Scan for the cell matching the given text and deliver its (x, y) coordinate at center. 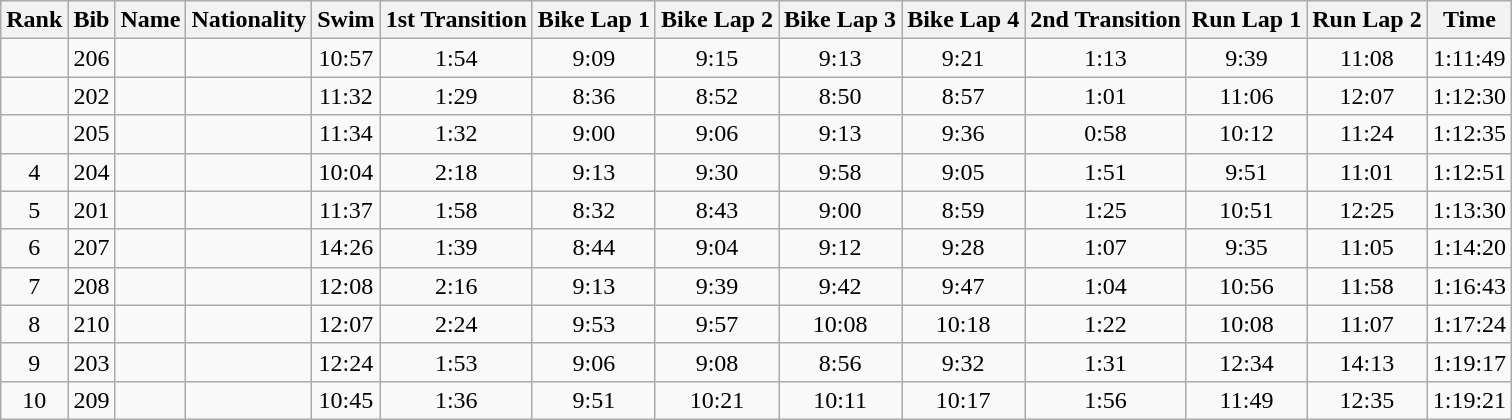
8:56 (840, 362)
1:32 (456, 134)
10:04 (346, 172)
1:31 (1106, 362)
14:26 (346, 248)
14:13 (1367, 362)
1:19:21 (1469, 400)
11:37 (346, 210)
Bike Lap 1 (594, 20)
8:43 (716, 210)
0:58 (1106, 134)
9 (34, 362)
1:51 (1106, 172)
9:05 (964, 172)
203 (92, 362)
9:35 (1246, 248)
210 (92, 324)
9:58 (840, 172)
10:17 (964, 400)
8:36 (594, 96)
9:36 (964, 134)
9:09 (594, 58)
11:32 (346, 96)
1:22 (1106, 324)
1:29 (456, 96)
1:16:43 (1469, 286)
204 (92, 172)
1:58 (456, 210)
Run Lap 1 (1246, 20)
1st Transition (456, 20)
9:08 (716, 362)
1:01 (1106, 96)
1:12:30 (1469, 96)
1:36 (456, 400)
11:34 (346, 134)
11:06 (1246, 96)
8:50 (840, 96)
5 (34, 210)
1:13:30 (1469, 210)
Run Lap 2 (1367, 20)
12:24 (346, 362)
2:16 (456, 286)
11:24 (1367, 134)
202 (92, 96)
10:56 (1246, 286)
1:13 (1106, 58)
9:30 (716, 172)
1:11:49 (1469, 58)
10:51 (1246, 210)
Bike Lap 4 (964, 20)
Name (150, 20)
205 (92, 134)
10:12 (1246, 134)
Swim (346, 20)
10:18 (964, 324)
1:14:20 (1469, 248)
Nationality (249, 20)
8:32 (594, 210)
6 (34, 248)
10:11 (840, 400)
9:21 (964, 58)
10:21 (716, 400)
9:47 (964, 286)
208 (92, 286)
10 (34, 400)
11:08 (1367, 58)
1:07 (1106, 248)
Bib (92, 20)
9:53 (594, 324)
12:34 (1246, 362)
1:56 (1106, 400)
12:35 (1367, 400)
1:12:35 (1469, 134)
9:15 (716, 58)
9:57 (716, 324)
8:59 (964, 210)
11:05 (1367, 248)
1:39 (456, 248)
Rank (34, 20)
12:25 (1367, 210)
2:24 (456, 324)
10:45 (346, 400)
11:01 (1367, 172)
1:17:24 (1469, 324)
11:49 (1246, 400)
206 (92, 58)
Time (1469, 20)
11:07 (1367, 324)
209 (92, 400)
8:57 (964, 96)
1:04 (1106, 286)
8 (34, 324)
1:53 (456, 362)
7 (34, 286)
12:08 (346, 286)
11:58 (1367, 286)
9:04 (716, 248)
1:25 (1106, 210)
1:19:17 (1469, 362)
2nd Transition (1106, 20)
207 (92, 248)
9:32 (964, 362)
4 (34, 172)
201 (92, 210)
9:12 (840, 248)
2:18 (456, 172)
8:52 (716, 96)
1:54 (456, 58)
9:42 (840, 286)
8:44 (594, 248)
Bike Lap 3 (840, 20)
Bike Lap 2 (716, 20)
1:12:51 (1469, 172)
10:57 (346, 58)
9:28 (964, 248)
